Scan for the cell matching the given text and deliver its [x, y] coordinate at center. 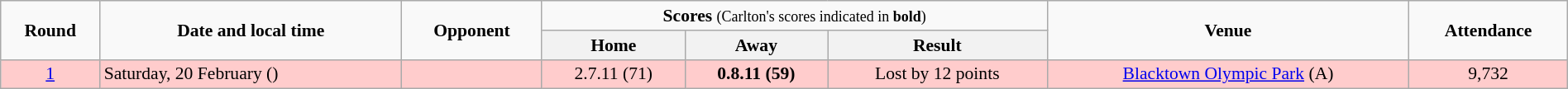
Result [938, 45]
Lost by 12 points [938, 74]
Home [614, 45]
Round [50, 30]
Scores (Carlton's scores indicated in bold) [794, 16]
0.8.11 (59) [756, 74]
Venue [1228, 30]
Away [756, 45]
2.7.11 (71) [614, 74]
1 [50, 74]
Attendance [1489, 30]
Opponent [471, 30]
Blacktown Olympic Park (A) [1228, 74]
Date and local time [251, 30]
9,732 [1489, 74]
Saturday, 20 February () [251, 74]
